Pinpoint the cell where the given text exists, returning its [X, Y] midpoint coordinate. 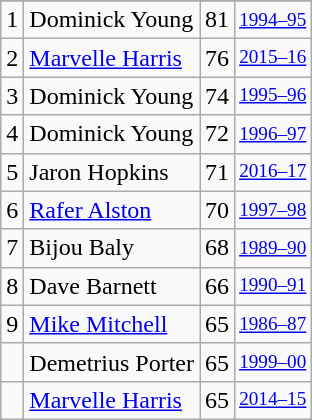
1994–95 [273, 20]
9 [12, 324]
1990–91 [273, 286]
68 [218, 248]
71 [218, 172]
1995–96 [273, 96]
2016–17 [273, 172]
6 [12, 210]
Demetrius Porter [112, 362]
5 [12, 172]
4 [12, 134]
1999–00 [273, 362]
1989–90 [273, 248]
Dave Barnett [112, 286]
2 [12, 58]
Jaron Hopkins [112, 172]
66 [218, 286]
7 [12, 248]
Bijou Baly [112, 248]
Mike Mitchell [112, 324]
1986–87 [273, 324]
74 [218, 96]
8 [12, 286]
81 [218, 20]
2014–15 [273, 400]
70 [218, 210]
72 [218, 134]
2015–16 [273, 58]
Rafer Alston [112, 210]
1 [12, 20]
3 [12, 96]
76 [218, 58]
1996–97 [273, 134]
1997–98 [273, 210]
